Return the (x, y) coordinate for the center point of the cell that contains the specified text.  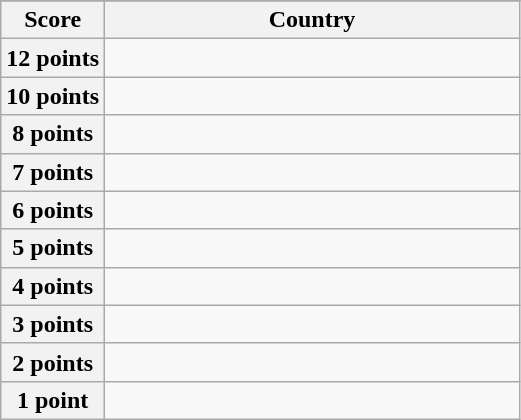
3 points (53, 324)
12 points (53, 58)
Country (312, 20)
10 points (53, 96)
2 points (53, 362)
8 points (53, 134)
1 point (53, 400)
6 points (53, 210)
Score (53, 20)
7 points (53, 172)
4 points (53, 286)
5 points (53, 248)
